Extract the (x, y) coordinate from the center of the cell holding the provided text.  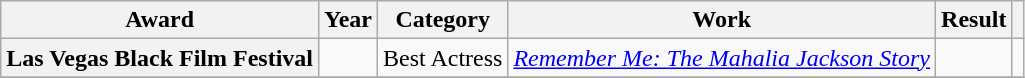
Remember Me: The Mahalia Jackson Story (722, 58)
Category (443, 20)
Award (160, 20)
Result (974, 20)
Year (348, 20)
Work (722, 20)
Las Vegas Black Film Festival (160, 58)
Best Actress (443, 58)
